Determine the (X, Y) coordinate at the center of the cell enclosing the given text.  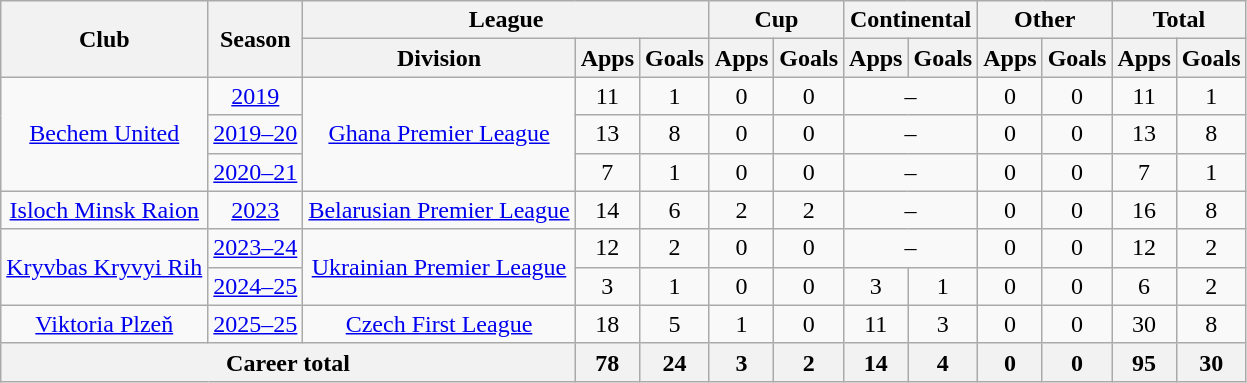
Club (104, 39)
Belarusian Premier League (439, 210)
95 (1144, 362)
Ukrainian Premier League (439, 267)
Ghana Premier League (439, 134)
78 (607, 362)
Bechem United (104, 134)
Division (439, 58)
2020–21 (256, 172)
Total (1179, 20)
Kryvbas Kryvyi Rih (104, 267)
2023–24 (256, 248)
Czech First League (439, 324)
Other (1045, 20)
24 (675, 362)
Cup (776, 20)
4 (943, 362)
Season (256, 39)
2025–25 (256, 324)
5 (675, 324)
Career total (288, 362)
Viktoria Plzeň (104, 324)
2019 (256, 96)
Isloch Minsk Raion (104, 210)
2019–20 (256, 134)
2023 (256, 210)
League (506, 20)
18 (607, 324)
2024–25 (256, 286)
Continental (911, 20)
16 (1144, 210)
